Locate the cell with the specified text and output its [x, y] center coordinate. 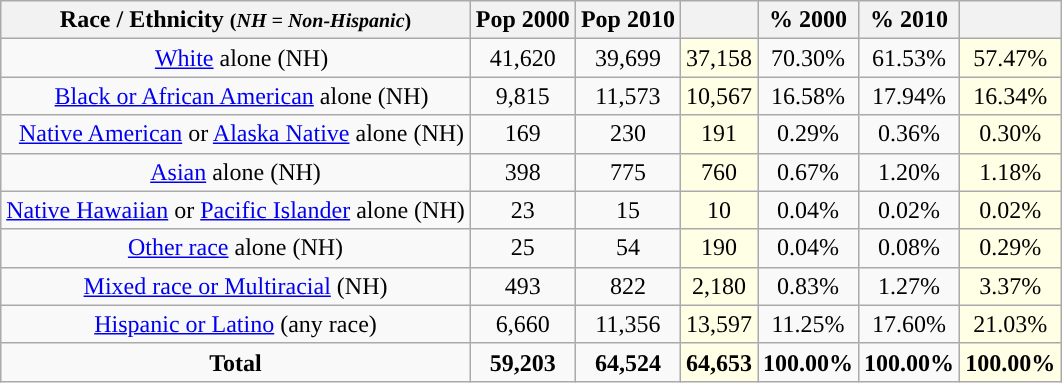
0.83% [808, 286]
775 [628, 172]
Pop 2010 [628, 20]
13,597 [718, 324]
Asian alone (NH) [236, 172]
10 [718, 210]
6,660 [522, 324]
493 [522, 286]
64,524 [628, 362]
15 [628, 210]
Other race alone (NH) [236, 248]
3.37% [1010, 286]
1.20% [910, 172]
37,158 [718, 58]
0.30% [1010, 134]
17.94% [910, 96]
11.25% [808, 324]
822 [628, 286]
16.58% [808, 96]
11,573 [628, 96]
16.34% [1010, 96]
Hispanic or Latino (any race) [236, 324]
% 2000 [808, 20]
10,567 [718, 96]
25 [522, 248]
1.18% [1010, 172]
Pop 2000 [522, 20]
57.47% [1010, 58]
0.36% [910, 134]
0.08% [910, 248]
398 [522, 172]
Race / Ethnicity (NH = Non-Hispanic) [236, 20]
70.30% [808, 58]
Native American or Alaska Native alone (NH) [236, 134]
11,356 [628, 324]
64,653 [718, 362]
17.60% [910, 324]
230 [628, 134]
61.53% [910, 58]
Mixed race or Multiracial (NH) [236, 286]
0.67% [808, 172]
190 [718, 248]
41,620 [522, 58]
169 [522, 134]
21.03% [1010, 324]
191 [718, 134]
39,699 [628, 58]
54 [628, 248]
9,815 [522, 96]
Native Hawaiian or Pacific Islander alone (NH) [236, 210]
1.27% [910, 286]
% 2010 [910, 20]
White alone (NH) [236, 58]
23 [522, 210]
Total [236, 362]
59,203 [522, 362]
2,180 [718, 286]
760 [718, 172]
Black or African American alone (NH) [236, 96]
